Return (X, Y) of the center of cell containing provided text 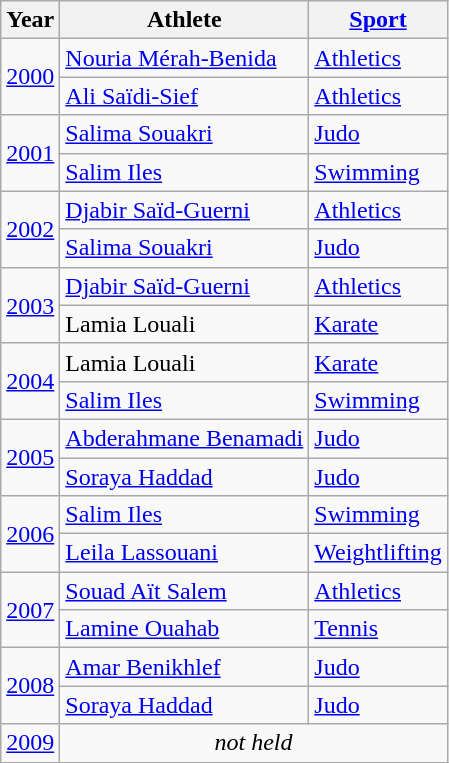
Leila Lassouani (184, 553)
Abderahmane Benamadi (184, 438)
2009 (30, 743)
Lamine Ouahab (184, 629)
not held (254, 743)
Souad Aït Salem (184, 591)
2006 (30, 534)
Nouria Mérah-Benida (184, 58)
Year (30, 20)
Amar Benikhlef (184, 667)
2001 (30, 153)
Athlete (184, 20)
Ali Saïdi-Sief (184, 96)
Tennis (378, 629)
2005 (30, 457)
2004 (30, 381)
2008 (30, 686)
Weightlifting (378, 553)
2007 (30, 610)
2002 (30, 229)
2000 (30, 77)
Sport (378, 20)
2003 (30, 305)
